Locate the cell with the specified text and output its [x, y] center coordinate. 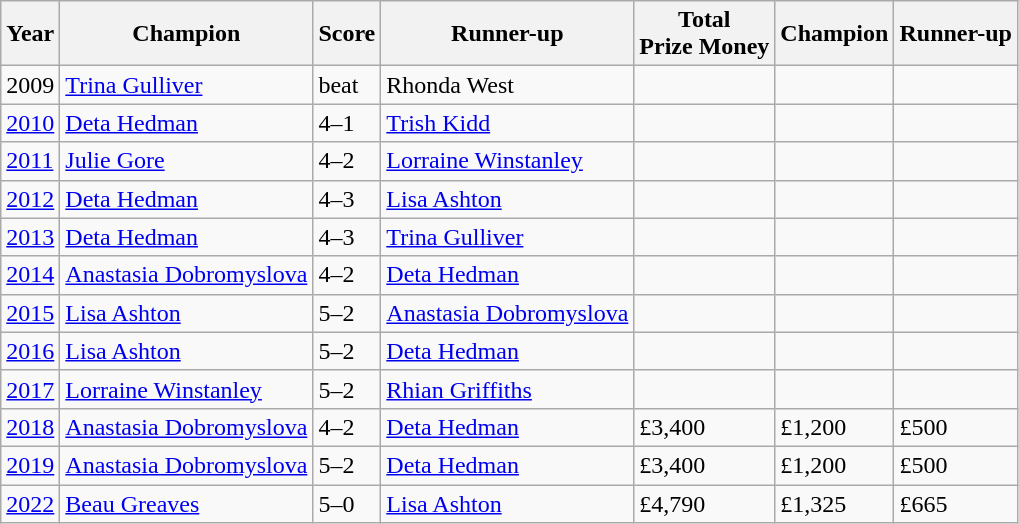
Score [347, 34]
2019 [30, 465]
£1,325 [834, 503]
2017 [30, 389]
TotalPrize Money [704, 34]
2016 [30, 351]
2013 [30, 237]
5–0 [347, 503]
Beau Greaves [186, 503]
2010 [30, 123]
2015 [30, 313]
£4,790 [704, 503]
2011 [30, 161]
2022 [30, 503]
Year [30, 34]
2009 [30, 85]
Rhian Griffiths [508, 389]
4–1 [347, 123]
Julie Gore [186, 161]
2012 [30, 199]
2018 [30, 427]
Rhonda West [508, 85]
£665 [956, 503]
Trish Kidd [508, 123]
2014 [30, 275]
beat [347, 85]
